Find where the given text appears and provide that cell's center as [x, y] coordinate. 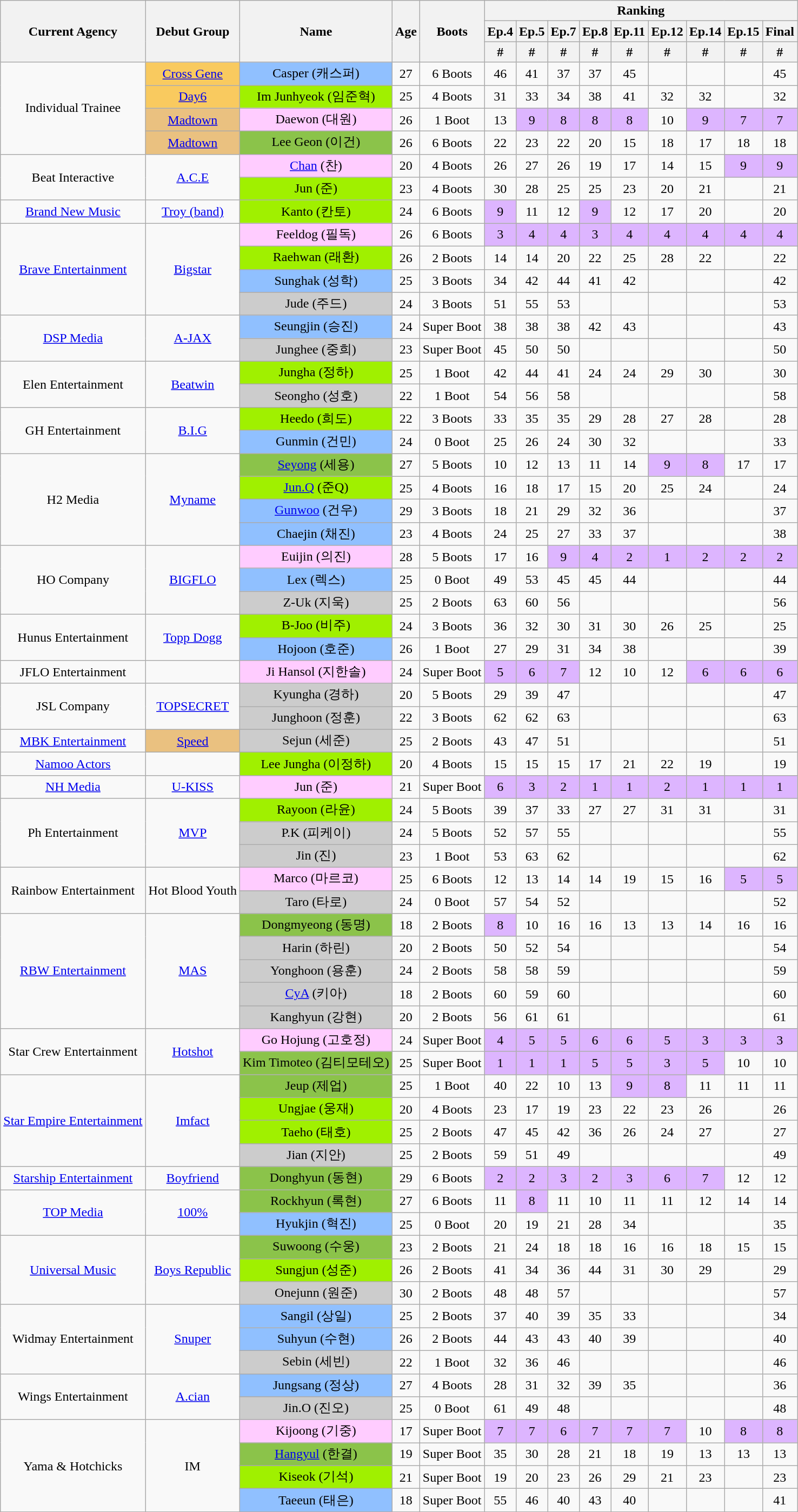
Heedo (희도) [316, 418]
Taeho (태호) [316, 1132]
Ep.15 [743, 31]
Troy (band) [192, 212]
Bigstar [192, 269]
Widmay Entertainment [73, 1339]
Im Junhyeok (임준혁) [316, 97]
Sejun (세준) [316, 741]
100% [192, 1212]
Snuper [192, 1339]
Gunmin (건민) [316, 442]
Casper (캐스퍼) [316, 74]
Hyukjin (혁진) [316, 1224]
Sungjun (성준) [316, 1270]
Donghyun (동현) [316, 1178]
Jin.O (진오) [316, 1409]
A.cian [192, 1397]
Rockhyun (록현) [316, 1201]
Suwoong (수웅) [316, 1248]
H2 Media [73, 499]
Rayoon (라윤) [316, 810]
HO Company [73, 580]
Chan (찬) [316, 165]
Seyong (세용) [316, 465]
A.C.E [192, 177]
Ep.7 [563, 31]
Ji Hansol (지한솔) [316, 672]
Current Agency [73, 31]
Hunus Entertainment [73, 637]
Kanghyun (강현) [316, 1017]
Kijoong (기중) [316, 1431]
Chaejin (채진) [316, 534]
Ep.11 [629, 31]
Taeeun (태은) [316, 1501]
Namoo Actors [73, 764]
Debut Group [192, 31]
Raehwan (래환) [316, 257]
Ph Entertainment [73, 833]
Speed [192, 741]
Harin (하린) [316, 948]
Suhyun (수현) [316, 1340]
Wings Entertainment [73, 1397]
Lex (렉스) [316, 580]
Jun.Q (준Q) [316, 488]
Jin (진) [316, 856]
Kim Timoteo (김티모테오) [316, 1063]
Go Hojung (고호정) [316, 1040]
Z-Uk (지욱) [316, 603]
Topp Dogg [192, 637]
Individual Trainee [73, 108]
B-Joo (비주) [316, 626]
Gunwoo (건우) [316, 511]
Seungjin (승진) [316, 327]
Kiseok (기석) [316, 1477]
Star Crew Entertainment [73, 1052]
Cross Gene [192, 74]
Imfact [192, 1121]
Sebin (세빈) [316, 1362]
Star Empire Entertainment [73, 1121]
TOPSECRET [192, 706]
Yonghoon (용훈) [316, 971]
Myname [192, 499]
DSP Media [73, 338]
Brave Entertainment [73, 269]
MVP [192, 833]
CyA (키아) [316, 994]
Rainbow Entertainment [73, 891]
Ep.5 [531, 31]
Hotshot [192, 1052]
Brand New Music [73, 212]
Feeldog (필독) [316, 235]
Kanto (칸토) [316, 212]
Ungjae (웅재) [316, 1109]
Boyfriend [192, 1178]
Final [780, 31]
Jian (지안) [316, 1155]
Hojoon (호준) [316, 649]
JSL Company [73, 706]
Seongho (성호) [316, 396]
TOP Media [73, 1212]
Day6 [192, 97]
Lee Jungha (이정하) [316, 764]
Hangyul (한결) [316, 1454]
JFLO Entertainment [73, 672]
Daewon (대원) [316, 120]
Sangil (상일) [316, 1316]
Yama & Hotchicks [73, 1466]
Jeup (제업) [316, 1087]
Universal Music [73, 1270]
Marco (마르코) [316, 879]
U-KISS [192, 787]
Kyungha (경하) [316, 695]
Jungsang (정상) [316, 1385]
Boots [452, 31]
Name [316, 31]
Dongmyeong (동명) [316, 925]
Starship Entertainment [73, 1178]
Euijin (의진) [316, 557]
P.K (피케이) [316, 834]
BIGFLO [192, 580]
Ep.12 [667, 31]
Beatwin [192, 384]
Ranking [641, 11]
Ep.8 [595, 31]
Jude (주드) [316, 304]
Taro (타로) [316, 902]
Onejunn (원준) [316, 1293]
Junghee (중희) [316, 350]
NH Media [73, 787]
Beat Interactive [73, 177]
Sunghak (성학) [316, 281]
Ep.4 [500, 31]
Junghoon (정훈) [316, 718]
Jungha (정하) [316, 373]
IM [192, 1466]
B.I.G [192, 430]
Ep.14 [705, 31]
Lee Geon (이건) [316, 143]
Boys Republic [192, 1270]
A-JAX [192, 338]
Hot Blood Youth [192, 891]
GH Entertainment [73, 430]
MAS [192, 971]
Elen Entertainment [73, 384]
Age [405, 31]
MBK Entertainment [73, 741]
RBW Entertainment [73, 971]
